For the text-containing cell, return its midpoint in (x, y) coordinate format. 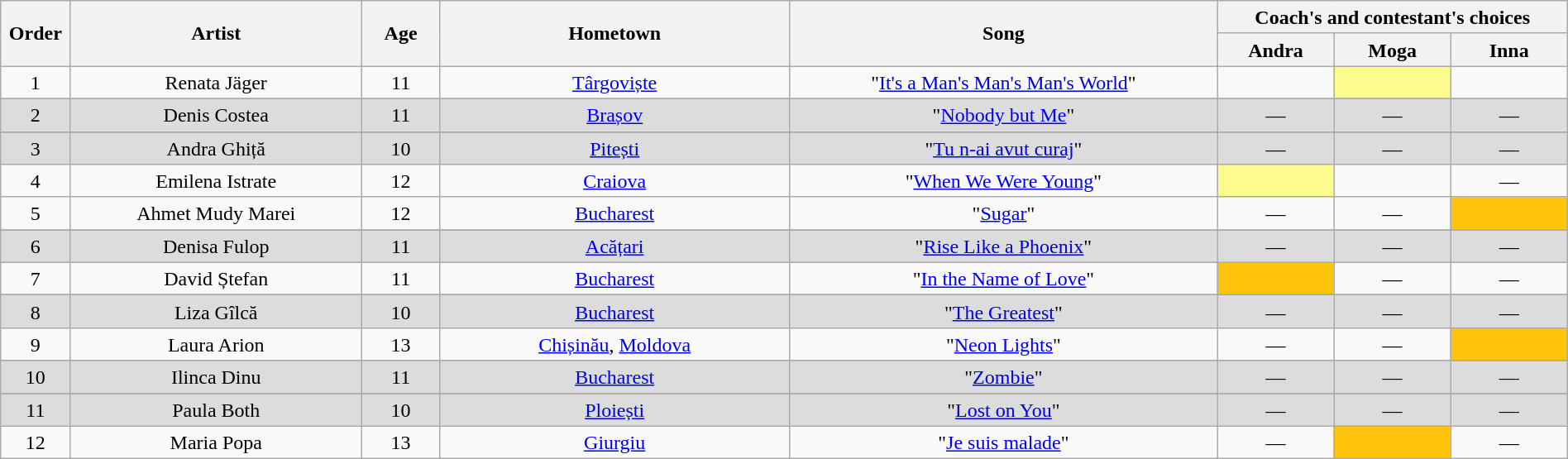
2 (36, 115)
Renata Jäger (217, 83)
Pitești (615, 148)
Chișinău, Moldova (615, 344)
Denisa Fulop (217, 246)
"Rise Like a Phoenix" (1004, 246)
Inna (1508, 50)
1 (36, 83)
4 (36, 181)
"Nobody but Me" (1004, 115)
"Neon Lights" (1004, 344)
Order (36, 33)
Artist (217, 33)
David Ștefan (217, 279)
"Lost on You" (1004, 410)
"When We Were Young" (1004, 181)
Hometown (615, 33)
6 (36, 246)
Age (401, 33)
Song (1004, 33)
5 (36, 213)
Andra (1275, 50)
Maria Popa (217, 442)
"Zombie" (1004, 377)
Ilinca Dinu (217, 377)
Ploiești (615, 410)
Liza Gîlcă (217, 312)
"Je suis malade" (1004, 442)
"The Greatest" (1004, 312)
7 (36, 279)
"Tu n-ai avut curaj" (1004, 148)
Andra Ghiță (217, 148)
"In the Name of Love" (1004, 279)
"It's a Man's Man's Man's World" (1004, 83)
Laura Arion (217, 344)
Brașov (615, 115)
3 (36, 148)
Denis Costea (217, 115)
Moga (1393, 50)
Târgoviște (615, 83)
8 (36, 312)
Paula Both (217, 410)
Craiova (615, 181)
Ahmet Mudy Marei (217, 213)
Coach's and contestant's choices (1393, 17)
"Sugar" (1004, 213)
9 (36, 344)
Emilena Istrate (217, 181)
Giurgiu (615, 442)
Acățari (615, 246)
